Pinpoint the cell where the given text exists, returning its [x, y] midpoint coordinate. 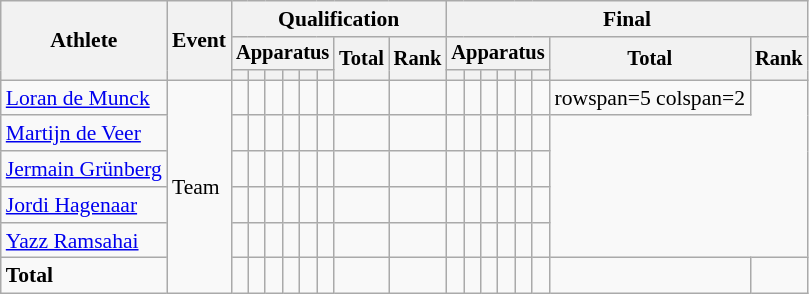
Team [199, 187]
Loran de Munck [84, 98]
Martijn de Veer [84, 134]
Final [626, 19]
Event [199, 40]
rowspan=5 colspan=2 [650, 98]
Jermain Grünberg [84, 169]
Jordi Hagenaar [84, 205]
Qualification [338, 19]
Athlete [84, 40]
Yazz Ramsahai [84, 241]
